Output the (X, Y) coordinate of the center of the cell containing the given text.  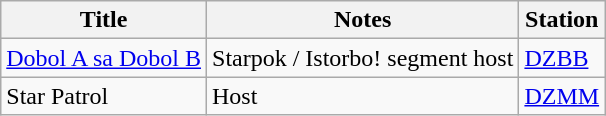
Host (363, 96)
Title (104, 20)
Starpok / Istorbo! segment host (363, 58)
Dobol A sa Dobol B (104, 58)
Station (562, 20)
Notes (363, 20)
Star Patrol (104, 96)
DZMM (562, 96)
DZBB (562, 58)
